Capture the cell that displays the provided text and extract its (x, y) central coordinate. 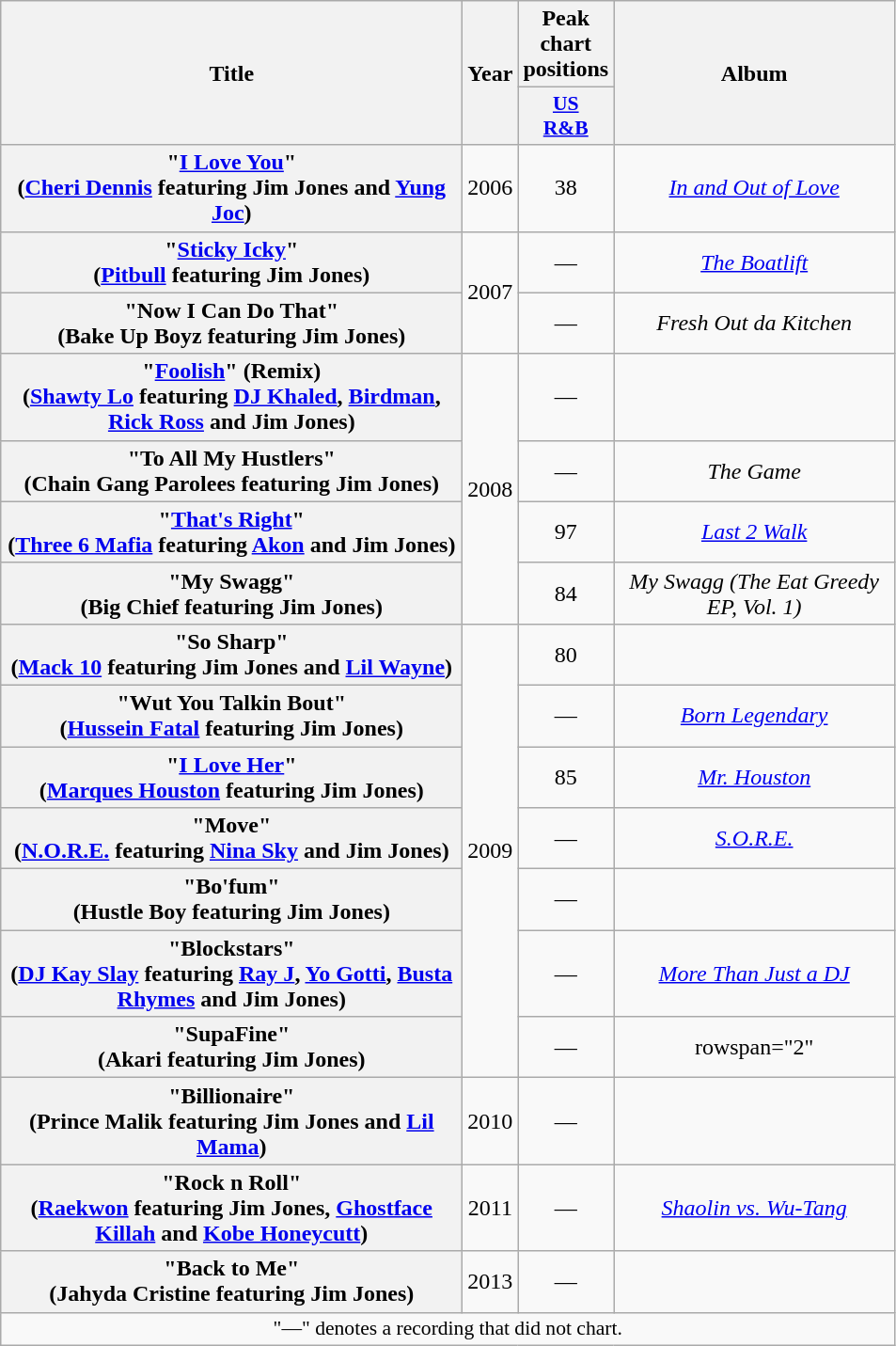
2009 (491, 850)
More Than Just a DJ (754, 974)
"SupaFine"(Akari featuring Jim Jones) (231, 1048)
38 (566, 188)
"My Swagg"(Big Chief featuring Jim Jones) (231, 593)
USR&B (566, 117)
"Bo'fum"(Hustle Boy featuring Jim Jones) (231, 899)
2006 (491, 188)
The Game (754, 470)
Album (754, 73)
85 (566, 777)
2010 (491, 1121)
"Move"(N.O.R.E. featuring Nina Sky and Jim Jones) (231, 839)
80 (566, 655)
In and Out of Love (754, 188)
My Swagg (The Eat Greedy EP, Vol. 1) (754, 593)
84 (566, 593)
2011 (491, 1208)
Mr. Houston (754, 777)
2007 (491, 293)
"Now I Can Do That"(Bake Up Boyz featuring Jim Jones) (231, 324)
"So Sharp"(Mack 10 featuring Jim Jones and Lil Wayne) (231, 655)
2013 (491, 1281)
"Sticky Icky"(Pitbull featuring Jim Jones) (231, 261)
Shaolin vs. Wu-Tang (754, 1208)
Fresh Out da Kitchen (754, 324)
Last 2 Walk (754, 532)
S.O.R.E. (754, 839)
Peak chart positions (566, 44)
"I Love You"(Cheri Dennis featuring Jim Jones and Yung Joc) (231, 188)
Title (231, 73)
"Billionaire"(Prince Malik featuring Jim Jones and Lil Mama) (231, 1121)
Born Legendary (754, 715)
"—" denotes a recording that did not chart. (448, 1329)
"To All My Hustlers"(Chain Gang Parolees featuring Jim Jones) (231, 470)
"That's Right"(Three 6 Mafia featuring Akon and Jim Jones) (231, 532)
The Boatlift (754, 261)
"Foolish" (Remix)(Shawty Lo featuring DJ Khaled, Birdman, Rick Ross and Jim Jones) (231, 397)
Year (491, 73)
"Blockstars"(DJ Kay Slay featuring Ray J, Yo Gotti, Busta Rhymes and Jim Jones) (231, 974)
"Wut You Talkin Bout"(Hussein Fatal featuring Jim Jones) (231, 715)
"I Love Her"(Marques Houston featuring Jim Jones) (231, 777)
rowspan="2" (754, 1048)
97 (566, 532)
"Back to Me"(Jahyda Cristine featuring Jim Jones) (231, 1281)
2008 (491, 489)
"Rock n Roll"(Raekwon featuring Jim Jones, Ghostface Killah and Kobe Honeycutt) (231, 1208)
